Extract the (X, Y) coordinate from the center of the cell holding the provided text.  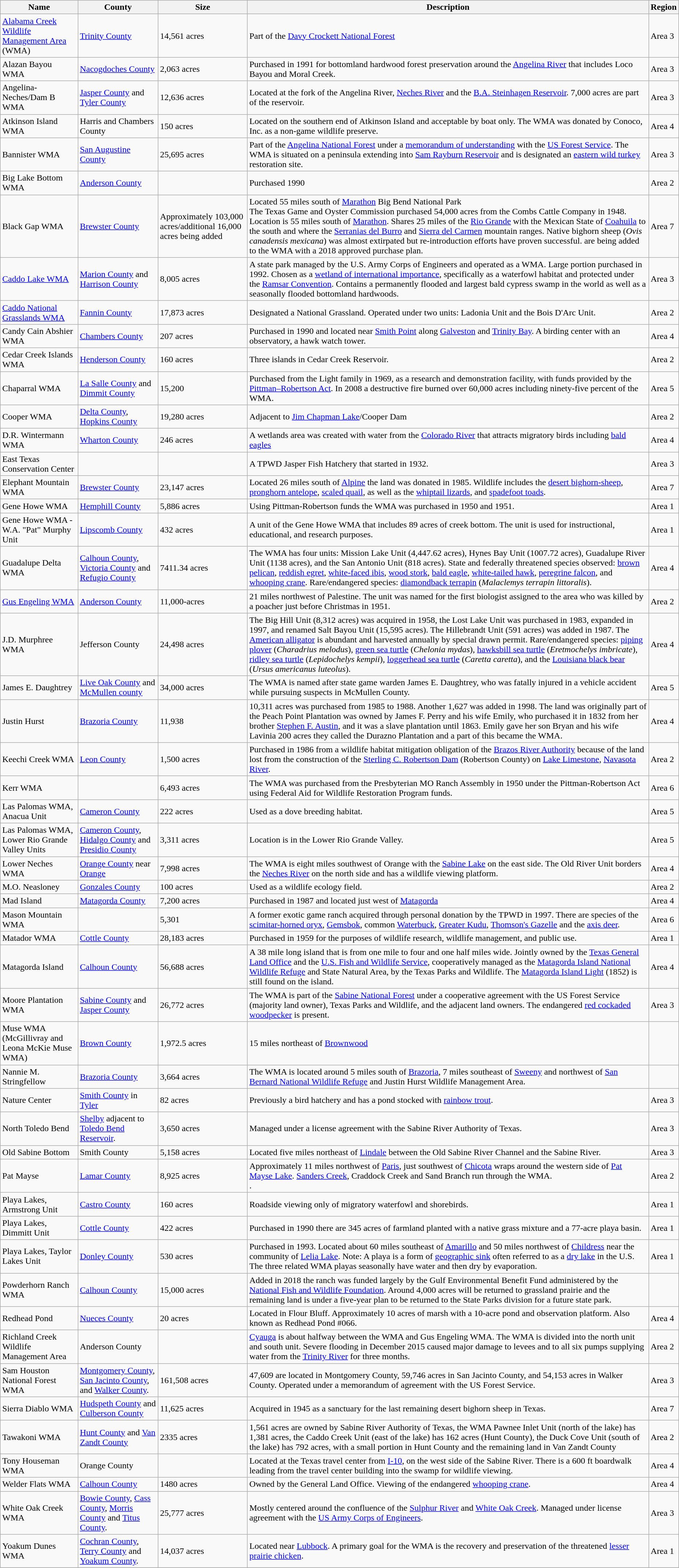
Mason Mountain WMA (39, 919)
Atkinson Island WMA (39, 126)
San Augustine County (118, 154)
Playa Lakes, Taylor Lakes Unit (39, 1256)
Castro County (118, 1204)
Using Pittman-Robertson funds the WMA was purchased in 1950 and 1951. (448, 506)
Redhead Pond (39, 1318)
1,972.5 acres (203, 1043)
Roadside viewing only of migratory waterfowl and shorebirds. (448, 1204)
Muse WMA (McGillivray and Leona McKie Muse WMA) (39, 1043)
Purchased in 1990 and located near Smith Point along Galveston and Trinity Bay. A birding center with an observatory, a hawk watch tower. (448, 336)
Gonzales County (118, 887)
Pat Mayse (39, 1176)
Caddo Lake WMA (39, 279)
26,772 acres (203, 1005)
White Oak Creek WMA (39, 1513)
Cameron County (118, 811)
Elephant Mountain WMA (39, 487)
Marion County and Harrison County (118, 279)
3,664 acres (203, 1077)
24,498 acres (203, 645)
Acquired in 1945 as a sanctuary for the last remaining desert bighorn sheep in Texas. (448, 1409)
Jasper County and Tyler County (118, 98)
432 acres (203, 530)
Purchased in 1991 for bottomland hardwood forest preservation around the Angelina River that includes Loco Bayou and Moral Creek. (448, 69)
Cameron County, Hidalgo County and Presidio County (118, 840)
422 acres (203, 1228)
Calhoun County, Victoria County and Refugio County (118, 568)
23,147 acres (203, 487)
Mad Island (39, 901)
Angelina-Neches/Dam B WMA (39, 98)
Alabama Creek Wildlife Management Area (WMA) (39, 36)
7,998 acres (203, 868)
Gus Engeling WMA (39, 601)
3,650 acres (203, 1129)
M.O. Neasloney (39, 887)
Powderhorn Ranch WMA (39, 1290)
100 acres (203, 887)
161,508 acres (203, 1380)
Previously a bird hatchery and has a pond stocked with rainbow trout. (448, 1100)
17,873 acres (203, 313)
2,063 acres (203, 69)
Mostly centered around the confluence of the Sulphur River and White Oak Creek. Managed under license agreement with the US Army Corps of Engineers. (448, 1513)
56,688 acres (203, 967)
Sierra Diablo WMA (39, 1409)
7,200 acres (203, 901)
5,886 acres (203, 506)
Wharton County (118, 440)
Donley County (118, 1256)
Live Oak County and McMullen county (118, 687)
28,183 acres (203, 938)
Managed under a license agreement with the Sabine River Authority of Texas. (448, 1129)
Tony Houseman WMA (39, 1465)
Sam Houston National Forest WMA (39, 1380)
Part of the Davy Crockett National Forest (448, 36)
Description (448, 7)
La Salle County and Dimmit County (118, 388)
Location is in the Lower Rio Grande Valley. (448, 840)
Approximately 103,000 acres/additional 16,000 acres being added (203, 226)
5,301 (203, 919)
Tawakoni WMA (39, 1437)
Candy Cain Abshier WMA (39, 336)
Montgomery County, San Jacinto County, and Walker County. (118, 1380)
25,695 acres (203, 154)
14,561 acres (203, 36)
A wetlands area was created with water from the Colorado River that attracts migratory birds including bald eagles (448, 440)
15,200 (203, 388)
Matagorda Island (39, 967)
Purchased in 1990 there are 345 acres of farmland planted with a native grass mixture and a 77-acre playa basin. (448, 1228)
County (118, 7)
A unit of the Gene Howe WMA that includes 89 acres of creek bottom. The unit is used for instructional, educational, and research purposes. (448, 530)
Lower Neches WMA (39, 868)
Smith County in Tyler (118, 1100)
Cooper WMA (39, 417)
Purchased in 1987 and located just west of Matagorda (448, 901)
Used as a dove breeding habitat. (448, 811)
530 acres (203, 1256)
20 acres (203, 1318)
Purchased in 1959 for the purposes of wildlife research, wildlife management, and public use. (448, 938)
82 acres (203, 1100)
James E. Daughtrey (39, 687)
Adjacent to Jim Chapman Lake/Cooper Dam (448, 417)
12,636 acres (203, 98)
Located on the southern end of Atkinson Island and acceptable by boat only. The WMA was donated by Conoco, Inc. as a non-game wildlife preserve. (448, 126)
Jefferson County (118, 645)
Hudspeth County and Culberson County (118, 1409)
Matagorda County (118, 901)
Henderson County (118, 360)
Las Palomas WMA, Anacua Unit (39, 811)
Located at the fork of the Angelina River, Neches River and the B.A. Steinhagen Reservoir. 7,000 acres are part of the reservoir. (448, 98)
Designated a National Grassland. Operated under two units: Ladonia Unit and the Bois D'Arc Unit. (448, 313)
Orange County near Orange (118, 868)
11,938 (203, 721)
1,500 acres (203, 759)
8,925 acres (203, 1176)
Three islands in Cedar Creek Reservoir. (448, 360)
Yoakum Dunes WMA (39, 1551)
J.D. Murphree WMA (39, 645)
Leon County (118, 759)
Hemphill County (118, 506)
Playa Lakes, Armstrong Unit (39, 1204)
Purchased 1990 (448, 183)
Size (203, 7)
Fannin County (118, 313)
Sabine County and Jasper County (118, 1005)
Alazan Bayou WMA (39, 69)
19,280 acres (203, 417)
Delta County, Hopkins County (118, 417)
A TPWD Jasper Fish Hatchery that started in 1932. (448, 464)
Gene Howe WMA (39, 506)
7411.34 acres (203, 568)
Orange County (118, 1465)
Bowie County, Cass County, Morris County and Titus County. (118, 1513)
Black Gap WMA (39, 226)
207 acres (203, 336)
Bannister WMA (39, 154)
Nannie M. Stringfellow (39, 1077)
East Texas Conservation Center (39, 464)
Cedar Creek Islands WMA (39, 360)
11,000-acres (203, 601)
Lipscomb County (118, 530)
Located in Flour Bluff. Approximately 10 acres of marsh with a 10-acre pond and observation platform. Also known as Redhead Pond #066. (448, 1318)
Chambers County (118, 336)
Harris and Chambers County (118, 126)
Moore Plantation WMA (39, 1005)
Caddo National Grasslands WMA (39, 313)
Owned by the General Land Office. Viewing of the endangered whooping crane. (448, 1484)
1480 acres (203, 1484)
Matador WMA (39, 938)
Gene Howe WMA - W.A. "Pat" Murphy Unit (39, 530)
Nacogdoches County (118, 69)
Playa Lakes, Dimmitt Unit (39, 1228)
15 miles northeast of Brownwood (448, 1043)
Lamar County (118, 1176)
Located five miles northeast of Lindale between the Old Sabine River Channel and the Sabine River. (448, 1152)
Kerr WMA (39, 787)
5,158 acres (203, 1152)
8,005 acres (203, 279)
Region (664, 7)
Trinity County (118, 36)
Richland Creek Wildlife Management Area (39, 1347)
11,625 acres (203, 1409)
North Toledo Bend (39, 1129)
Nueces County (118, 1318)
222 acres (203, 811)
6,493 acres (203, 787)
14,037 acres (203, 1551)
Justin Hurst (39, 721)
25,777 acres (203, 1513)
Guadalupe Delta WMA (39, 568)
Smith County (118, 1152)
15,000 acres (203, 1290)
Used as a wildlife ecology field. (448, 887)
Nature Center (39, 1100)
Welder Flats WMA (39, 1484)
Hunt County and Van Zandt County (118, 1437)
150 acres (203, 126)
Located near Lubbock. A primary goal for the WMA is the recovery and preservation of the threatened lesser prairie chicken. (448, 1551)
Big Lake Bottom WMA (39, 183)
Chaparral WMA (39, 388)
Keechi Creek WMA (39, 759)
Brown County (118, 1043)
Cochran County, Terry County and Yoakum County. (118, 1551)
3,311 acres (203, 840)
D.R. Wintermann WMA (39, 440)
Las Palomas WMA, Lower Rio Grande Valley Units (39, 840)
2335 acres (203, 1437)
Old Sabine Bottom (39, 1152)
34,000 acres (203, 687)
246 acres (203, 440)
Name (39, 7)
Shelby adjacent to Toledo Bend Reservoir. (118, 1129)
